Detect which cell encompasses the target text, then output its (x, y) center coordinate. 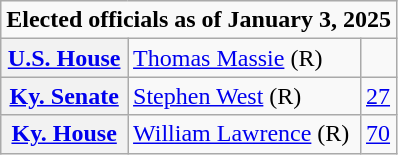
Ky. House (64, 134)
27 (378, 96)
Ky. Senate (64, 96)
70 (378, 134)
Elected officials as of January 3, 2025 (199, 20)
Thomas Massie (R) (244, 58)
U.S. House (64, 58)
Stephen West (R) (244, 96)
William Lawrence (R) (244, 134)
